Determine the (X, Y) coordinate at the center of the cell enclosing the given text.  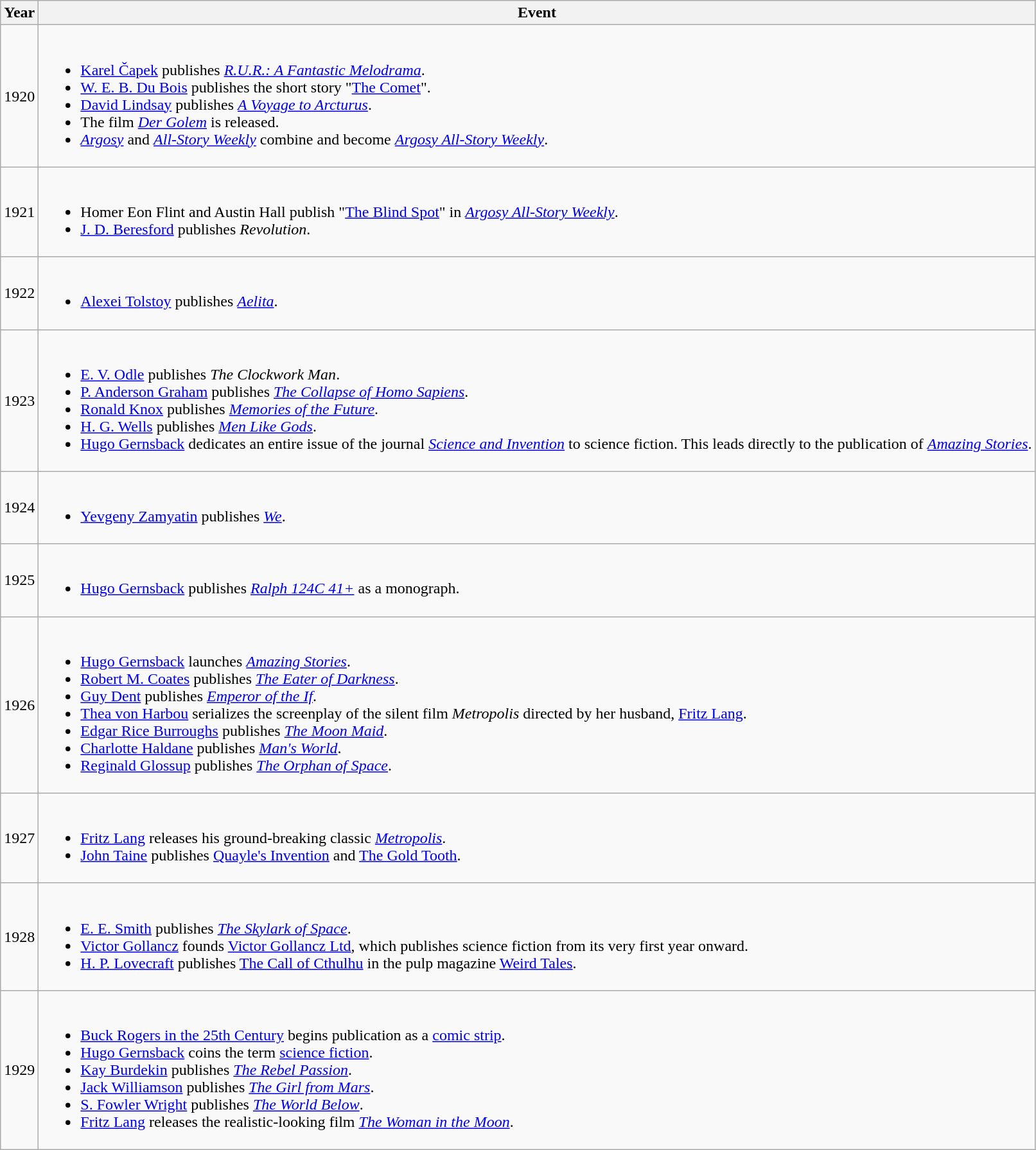
Homer Eon Flint and Austin Hall publish "The Blind Spot" in Argosy All-Story Weekly.J. D. Beresford publishes Revolution. (537, 212)
Yevgeny Zamyatin publishes We. (537, 507)
1920 (19, 96)
Year (19, 13)
1929 (19, 1070)
1928 (19, 936)
Event (537, 13)
Hugo Gernsback publishes Ralph 124C 41+ as a monograph. (537, 580)
Alexei Tolstoy publishes Aelita. (537, 293)
1925 (19, 580)
1927 (19, 838)
1921 (19, 212)
Fritz Lang releases his ground-breaking classic Metropolis.John Taine publishes Quayle's Invention and The Gold Tooth. (537, 838)
1924 (19, 507)
1926 (19, 705)
1923 (19, 401)
1922 (19, 293)
